Find where the given text appears and provide that cell's center as [X, Y] coordinate. 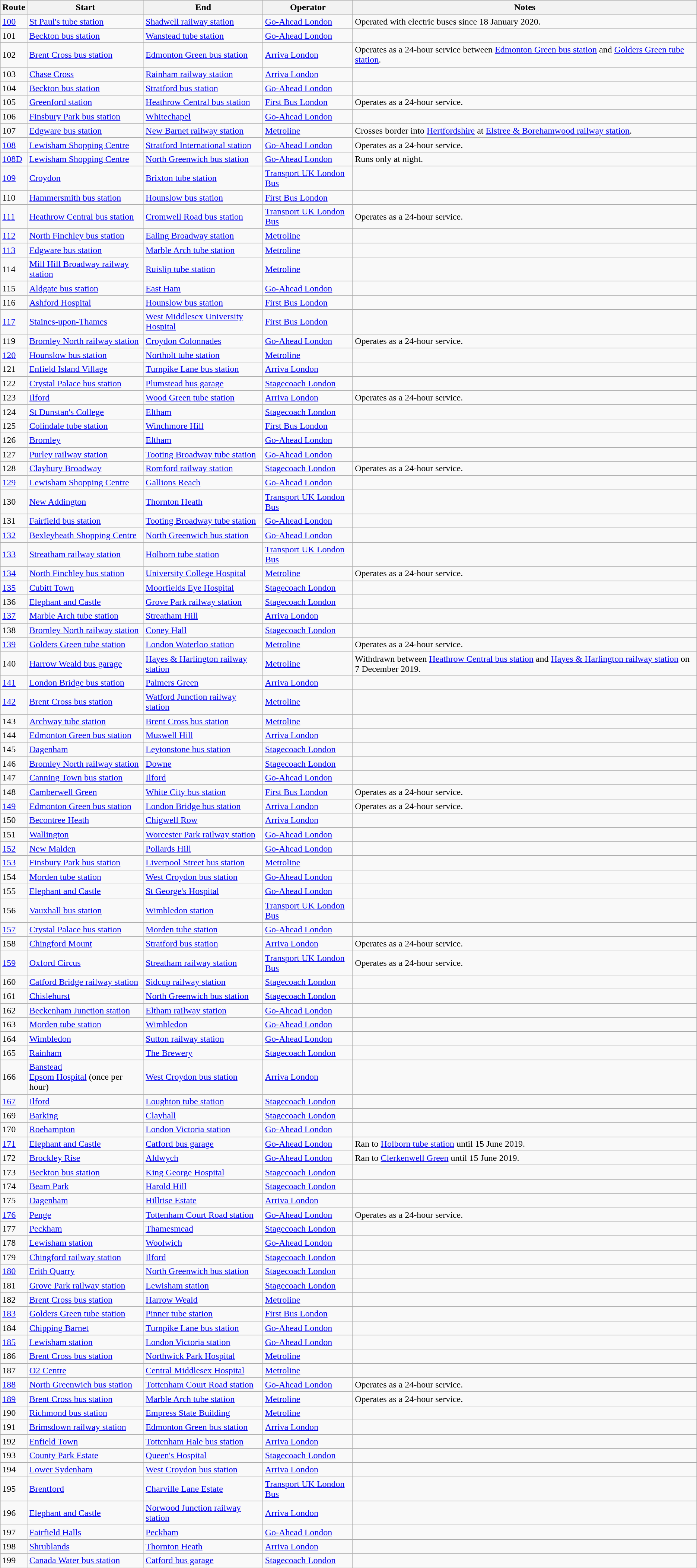
136 [14, 602]
188 [14, 1385]
Ran to Holborn tube station until 15 June 2019. [525, 1144]
192 [14, 1441]
Withdrawn between Heathrow Central bus station and Hayes & Harlington railway station on 7 December 2019. [525, 663]
157 [14, 929]
Purley railway station [85, 454]
189 [14, 1399]
Becontree Heath [85, 820]
Runs only at night. [525, 159]
Chingford Mount [85, 943]
Beam Park [85, 1186]
Empress State Building [203, 1413]
East Ham [203, 288]
133 [14, 555]
Operates as a 24-hour service between Edmonton Green bus station and Golders Green tube station. [525, 55]
134 [14, 574]
Claybury Broadway [85, 469]
103 [14, 74]
Croydon [85, 178]
Watford Junction railway station [203, 702]
174 [14, 1186]
100 [14, 22]
104 [14, 88]
119 [14, 341]
End [203, 7]
Brimsdown railway station [85, 1427]
143 [14, 721]
Barking [85, 1115]
New Addington [85, 502]
Whitechapel [203, 116]
173 [14, 1172]
141 [14, 683]
Central Middlesex Hospital [203, 1370]
121 [14, 369]
Chipping Barnet [85, 1328]
135 [14, 588]
137 [14, 616]
170 [14, 1130]
159 [14, 962]
164 [14, 1039]
142 [14, 702]
Fairfield bus station [85, 521]
149 [14, 806]
107 [14, 131]
Plumstead bus garage [203, 383]
Beckenham Junction station [85, 1010]
123 [14, 397]
151 [14, 834]
The Brewery [203, 1053]
Erith Quarry [85, 1271]
Hayes & Harlington railway station [203, 663]
154 [14, 877]
Winchmore Hill [203, 426]
180 [14, 1271]
152 [14, 849]
Leytonstone bus station [203, 750]
125 [14, 426]
190 [14, 1413]
117 [14, 322]
106 [14, 116]
Harold Hill [203, 1186]
Hillrise Estate [203, 1200]
New Malden [85, 849]
108D [14, 159]
105 [14, 102]
Moorfields Eye Hospital [203, 588]
Clayhall [203, 1115]
Camberwell Green [85, 792]
197 [14, 1532]
132 [14, 535]
113 [14, 250]
Coney Hall [203, 630]
101 [14, 36]
Croydon Colonnades [203, 341]
186 [14, 1356]
116 [14, 303]
Chase Cross [85, 74]
Pinner tube station [203, 1314]
112 [14, 236]
131 [14, 521]
199 [14, 1561]
Shadwell railway station [203, 22]
Canada Water bus station [85, 1561]
184 [14, 1328]
172 [14, 1158]
162 [14, 1010]
Archway tube station [85, 721]
Queen's Hospital [203, 1456]
Holborn tube station [203, 555]
166 [14, 1077]
Muswell Hill [203, 735]
New Barnet railway station [203, 131]
102 [14, 55]
195 [14, 1489]
179 [14, 1257]
Notes [525, 7]
110 [14, 198]
Cromwell Road bus station [203, 217]
128 [14, 469]
Loughton tube station [203, 1101]
Chislehurst [85, 996]
Richmond bus station [85, 1413]
Start [85, 7]
Aldwych [203, 1158]
Fairfield Halls [85, 1532]
Shrublands [85, 1546]
Catford Bridge railway station [85, 982]
153 [14, 863]
Enfield Island Village [85, 369]
194 [14, 1470]
White City bus station [203, 792]
167 [14, 1101]
Greenford station [85, 102]
156 [14, 910]
Harrow Weald [203, 1300]
BansteadEpsom Hospital (once per hour) [85, 1077]
Thamesmead [203, 1229]
183 [14, 1314]
150 [14, 820]
Ran to Clerkenwell Green until 15 June 2019. [525, 1158]
Operator [308, 7]
West Middlesex University Hospital [203, 322]
Northolt tube station [203, 355]
Northwick Park Hospital [203, 1356]
Wallington [85, 834]
Palmers Green [203, 683]
178 [14, 1243]
Eltham railway station [203, 1010]
120 [14, 355]
114 [14, 269]
Chingford railway station [85, 1257]
140 [14, 663]
Aldgate bus station [85, 288]
Crosses border into Hertfordshire at Elstree & Borehamwood railway station. [525, 131]
Lower Sydenham [85, 1470]
187 [14, 1370]
Harrow Weald bus garage [85, 663]
198 [14, 1546]
Rainham railway station [203, 74]
130 [14, 502]
Ashford Hospital [85, 303]
144 [14, 735]
148 [14, 792]
Streatham Hill [203, 616]
126 [14, 440]
155 [14, 891]
Enfield Town [85, 1441]
175 [14, 1200]
147 [14, 778]
St Dunstan's College [85, 412]
Stratford International station [203, 145]
Liverpool Street bus station [203, 863]
Mill Hill Broadway railway station [85, 269]
129 [14, 483]
145 [14, 750]
Rainham [85, 1053]
Brentford [85, 1489]
Gallions Reach [203, 483]
Worcester Park railway station [203, 834]
169 [14, 1115]
Ealing Broadway station [203, 236]
Canning Town bus station [85, 778]
196 [14, 1513]
Chigwell Row [203, 820]
Wood Green tube station [203, 397]
Sutton railway station [203, 1039]
Romford railway station [203, 469]
Roehampton [85, 1130]
Brockley Rise [85, 1158]
177 [14, 1229]
158 [14, 943]
Operated with electric buses since 18 January 2020. [525, 22]
Vauxhall bus station [85, 910]
Brixton tube station [203, 178]
Pollards Hill [203, 849]
County Park Estate [85, 1456]
139 [14, 644]
Norwood Junction railway station [203, 1513]
Oxford Circus [85, 962]
Charville Lane Estate [203, 1489]
176 [14, 1214]
Staines-upon-Thames [85, 322]
Hammersmith bus station [85, 198]
161 [14, 996]
163 [14, 1025]
122 [14, 383]
146 [14, 764]
O2 Centre [85, 1370]
191 [14, 1427]
Penge [85, 1214]
124 [14, 412]
138 [14, 630]
160 [14, 982]
Wanstead tube station [203, 36]
Colindale tube station [85, 426]
Bexleyheath Shopping Centre [85, 535]
Route [14, 7]
Wimbledon station [203, 910]
Woolwich [203, 1243]
London Waterloo station [203, 644]
111 [14, 217]
University College Hospital [203, 574]
King George Hospital [203, 1172]
171 [14, 1144]
115 [14, 288]
St George's Hospital [203, 891]
181 [14, 1286]
Cubitt Town [85, 588]
165 [14, 1053]
193 [14, 1456]
127 [14, 454]
Bromley [85, 440]
St Paul's tube station [85, 22]
185 [14, 1342]
109 [14, 178]
Tottenham Hale bus station [203, 1441]
Sidcup railway station [203, 982]
182 [14, 1300]
108 [14, 145]
Ruislip tube station [203, 269]
Downe [203, 764]
